Find where the given text appears and provide that cell's center as [X, Y] coordinate. 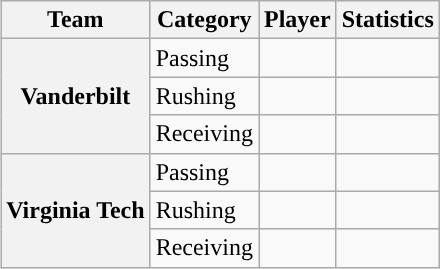
Statistics [388, 20]
Category [204, 20]
Virginia Tech [76, 210]
Team [76, 20]
Player [297, 20]
Vanderbilt [76, 96]
